For the text-containing cell, return its midpoint in [x, y] coordinate format. 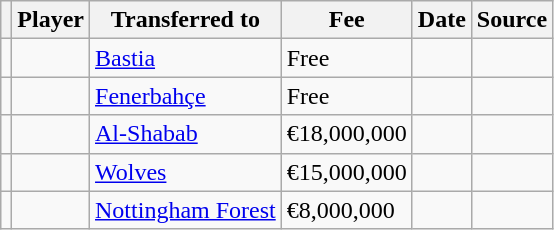
Nottingham Forest [186, 210]
Al-Shabab [186, 134]
€15,000,000 [346, 172]
€18,000,000 [346, 134]
Wolves [186, 172]
Transferred to [186, 20]
Fee [346, 20]
Fenerbahçe [186, 96]
Source [512, 20]
Bastia [186, 58]
Date [442, 20]
Player [51, 20]
€8,000,000 [346, 210]
